From the cell containing the given text, extract its center point as [x, y] coordinate. 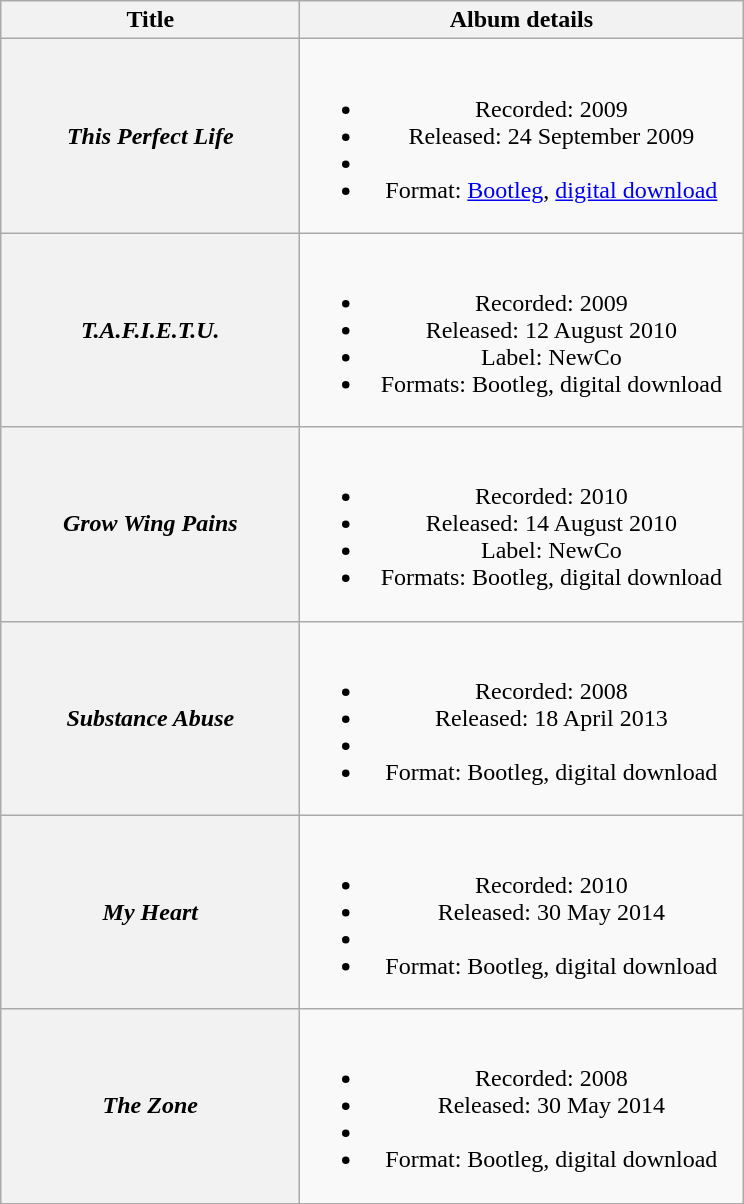
Grow Wing Pains [150, 524]
Recorded: 2009Released: 12 August 2010Label: NewCoFormats: Bootleg, digital download [522, 330]
T.A.F.I.E.T.U. [150, 330]
Recorded: 2009Released: 24 September 2009Format: Bootleg, digital download [522, 136]
The Zone [150, 1106]
Substance Abuse [150, 718]
My Heart [150, 912]
Recorded: 2008Released: 18 April 2013Format: Bootleg, digital download [522, 718]
Recorded: 2010Released: 30 May 2014Format: Bootleg, digital download [522, 912]
Title [150, 20]
This Perfect Life [150, 136]
Recorded: 2008Released: 30 May 2014Format: Bootleg, digital download [522, 1106]
Album details [522, 20]
Recorded: 2010Released: 14 August 2010Label: NewCoFormats: Bootleg, digital download [522, 524]
